Output the [x, y] coordinate of the center of the cell containing the given text.  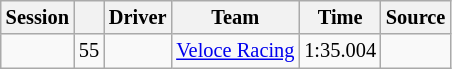
Veloce Racing [235, 51]
Time [340, 17]
1:35.004 [340, 51]
Session [38, 17]
Team [235, 17]
55 [89, 51]
Driver [138, 17]
Source [416, 17]
